Return (x, y) of the center of cell containing provided text 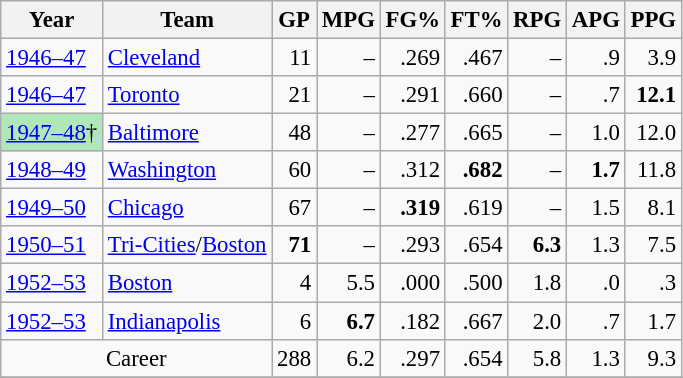
Baltimore (186, 133)
Career (136, 358)
12.0 (653, 133)
60 (294, 170)
Team (186, 20)
6 (294, 321)
1.0 (596, 133)
.269 (412, 58)
.277 (412, 133)
2.0 (538, 321)
Indianapolis (186, 321)
.682 (476, 170)
Chicago (186, 208)
6.7 (349, 321)
Washington (186, 170)
1949–50 (52, 208)
FG% (412, 20)
21 (294, 95)
.297 (412, 358)
1.8 (538, 283)
.182 (412, 321)
.667 (476, 321)
6.3 (538, 245)
67 (294, 208)
.9 (596, 58)
11 (294, 58)
12.1 (653, 95)
.000 (412, 283)
.467 (476, 58)
.3 (653, 283)
1950–51 (52, 245)
5.8 (538, 358)
.0 (596, 283)
3.9 (653, 58)
71 (294, 245)
8.1 (653, 208)
GP (294, 20)
RPG (538, 20)
Toronto (186, 95)
PPG (653, 20)
Boston (186, 283)
11.8 (653, 170)
1947–48† (52, 133)
Tri-Cities/Boston (186, 245)
MPG (349, 20)
.291 (412, 95)
Cleveland (186, 58)
48 (294, 133)
FT% (476, 20)
.293 (412, 245)
7.5 (653, 245)
4 (294, 283)
APG (596, 20)
5.5 (349, 283)
6.2 (349, 358)
.500 (476, 283)
Year (52, 20)
.660 (476, 95)
.312 (412, 170)
9.3 (653, 358)
.619 (476, 208)
.665 (476, 133)
1.5 (596, 208)
1948–49 (52, 170)
.319 (412, 208)
288 (294, 358)
